Identify which cell holds the provided text, then report its [X, Y] central coordinate. 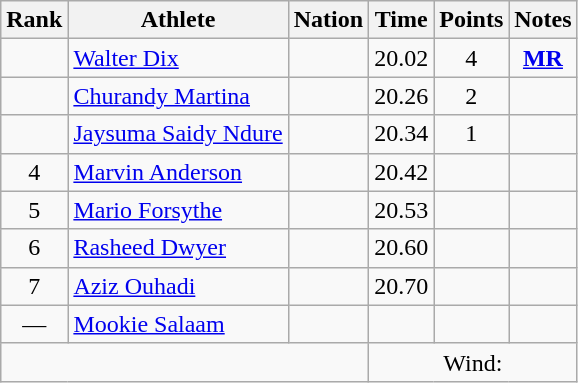
Rank [34, 20]
20.26 [402, 96]
20.53 [402, 210]
Churandy Martina [178, 96]
MR [543, 58]
6 [34, 248]
Aziz Ouhadi [178, 286]
Athlete [178, 20]
20.34 [402, 134]
5 [34, 210]
Wind: [474, 362]
Nation [328, 20]
1 [472, 134]
Time [402, 20]
— [34, 324]
Walter Dix [178, 58]
20.02 [402, 58]
Jaysuma Saidy Ndure [178, 134]
Points [472, 20]
20.60 [402, 248]
20.70 [402, 286]
Notes [543, 20]
2 [472, 96]
Mario Forsythe [178, 210]
7 [34, 286]
Rasheed Dwyer [178, 248]
Mookie Salaam [178, 324]
20.42 [402, 172]
Marvin Anderson [178, 172]
